Scan for the cell matching the given text and deliver its (X, Y) coordinate at center. 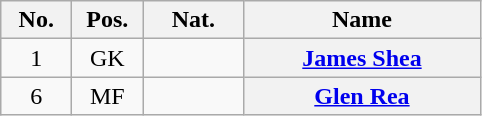
MF (108, 96)
1 (36, 58)
Nat. (194, 20)
Pos. (108, 20)
6 (36, 96)
Name (362, 20)
No. (36, 20)
James Shea (362, 58)
GK (108, 58)
Glen Rea (362, 96)
